Return [x, y] of the center of cell containing provided text 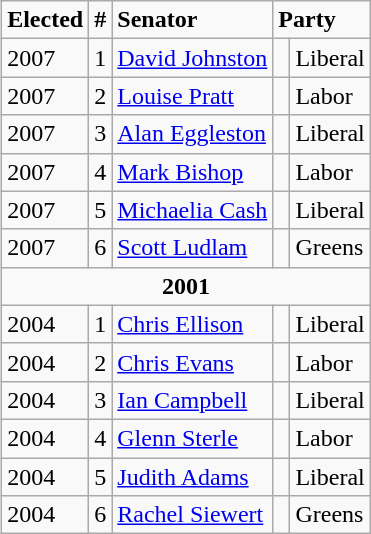
Elected [46, 20]
Chris Ellison [192, 324]
David Johnston [192, 58]
Michaelia Cash [192, 210]
Scott Ludlam [192, 248]
Judith Adams [192, 477]
Senator [192, 20]
Party [322, 20]
Rachel Siewert [192, 515]
Chris Evans [192, 362]
Louise Pratt [192, 96]
Alan Eggleston [192, 134]
2001 [186, 286]
Glenn Sterle [192, 438]
Mark Bishop [192, 172]
# [100, 20]
Ian Campbell [192, 400]
